Scan for the cell matching the given text and deliver its [x, y] coordinate at center. 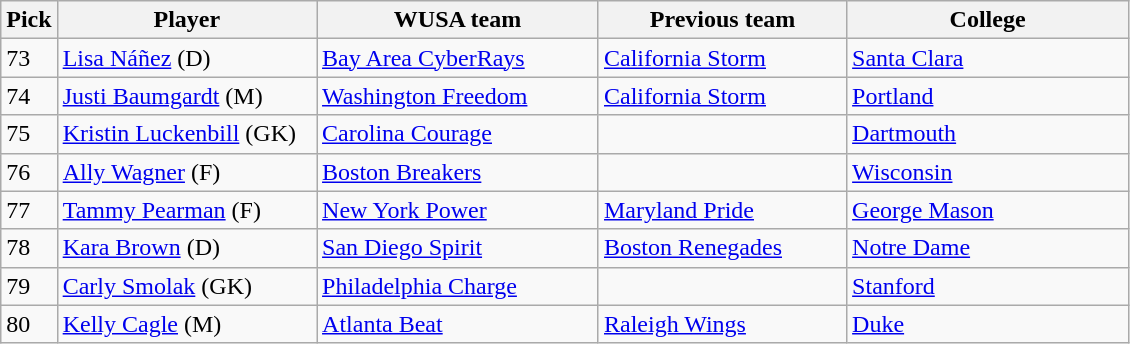
Maryland Pride [722, 210]
Philadelphia Charge [458, 286]
Boston Breakers [458, 172]
Justi Baumgardt (M) [186, 96]
New York Power [458, 210]
Stanford [988, 286]
77 [29, 210]
Ally Wagner (F) [186, 172]
80 [29, 324]
WUSA team [458, 20]
Lisa Náñez (D) [186, 58]
Bay Area CyberRays [458, 58]
76 [29, 172]
Raleigh Wings [722, 324]
Carolina Courage [458, 134]
Carly Smolak (GK) [186, 286]
75 [29, 134]
Washington Freedom [458, 96]
Duke [988, 324]
79 [29, 286]
Atlanta Beat [458, 324]
Boston Renegades [722, 248]
Portland [988, 96]
Tammy Pearman (F) [186, 210]
Player [186, 20]
George Mason [988, 210]
Kara Brown (D) [186, 248]
Notre Dame [988, 248]
Kristin Luckenbill (GK) [186, 134]
Dartmouth [988, 134]
78 [29, 248]
Pick [29, 20]
Kelly Cagle (M) [186, 324]
Wisconsin [988, 172]
San Diego Spirit [458, 248]
Previous team [722, 20]
74 [29, 96]
73 [29, 58]
Santa Clara [988, 58]
College [988, 20]
